Find where the given text appears and provide that cell's center as [X, Y] coordinate. 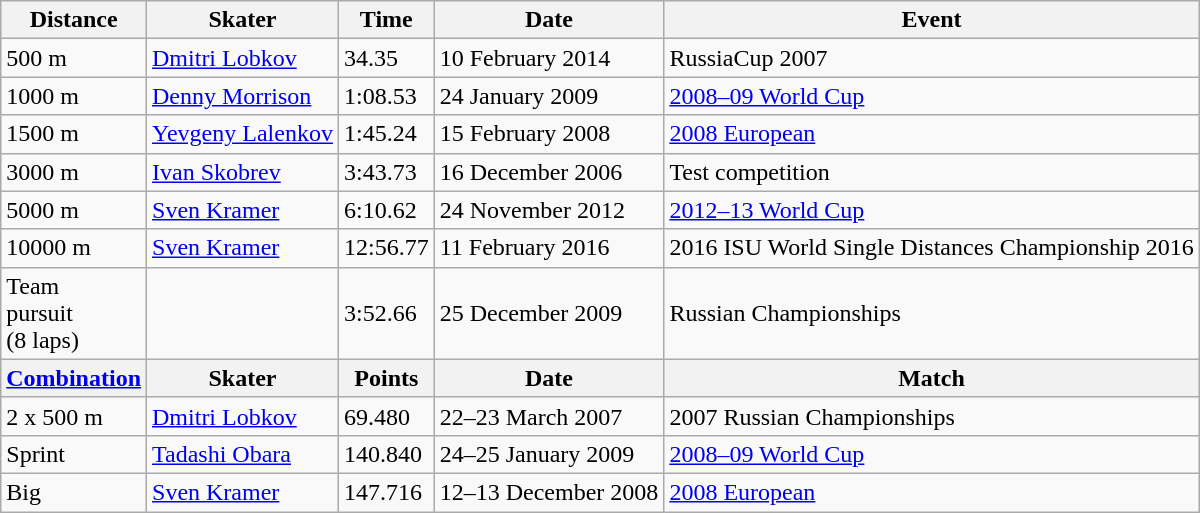
6:10.62 [386, 210]
Test competition [932, 172]
5000 m [74, 210]
69.480 [386, 416]
Denny Morrison [243, 96]
22–23 March 2007 [549, 416]
2012–13 World Cup [932, 210]
Tadashi Obara [243, 454]
500 m [74, 58]
24 November 2012 [549, 210]
1000 m [74, 96]
15 February 2008 [549, 134]
Match [932, 378]
2007 Russian Championships [932, 416]
1:45.24 [386, 134]
25 December 2009 [549, 313]
Sprint [74, 454]
Yevgeny Lalenkov [243, 134]
147.716 [386, 492]
24–25 January 2009 [549, 454]
Ivan Skobrev [243, 172]
11 February 2016 [549, 248]
10000 m [74, 248]
10 February 2014 [549, 58]
1500 m [74, 134]
3:52.66 [386, 313]
Teampursuit(8 laps) [74, 313]
2 x 500 m [74, 416]
3000 m [74, 172]
12:56.77 [386, 248]
1:08.53 [386, 96]
12–13 December 2008 [549, 492]
34.35 [386, 58]
140.840 [386, 454]
Distance [74, 20]
2016 ISU World Single Distances Championship 2016 [932, 248]
Points [386, 378]
Time [386, 20]
RussiaCup 2007 [932, 58]
Russian Championships [932, 313]
16 December 2006 [549, 172]
Event [932, 20]
3:43.73 [386, 172]
Combination [74, 378]
Big [74, 492]
24 January 2009 [549, 96]
